Detect which cell encompasses the target text, then output its [x, y] center coordinate. 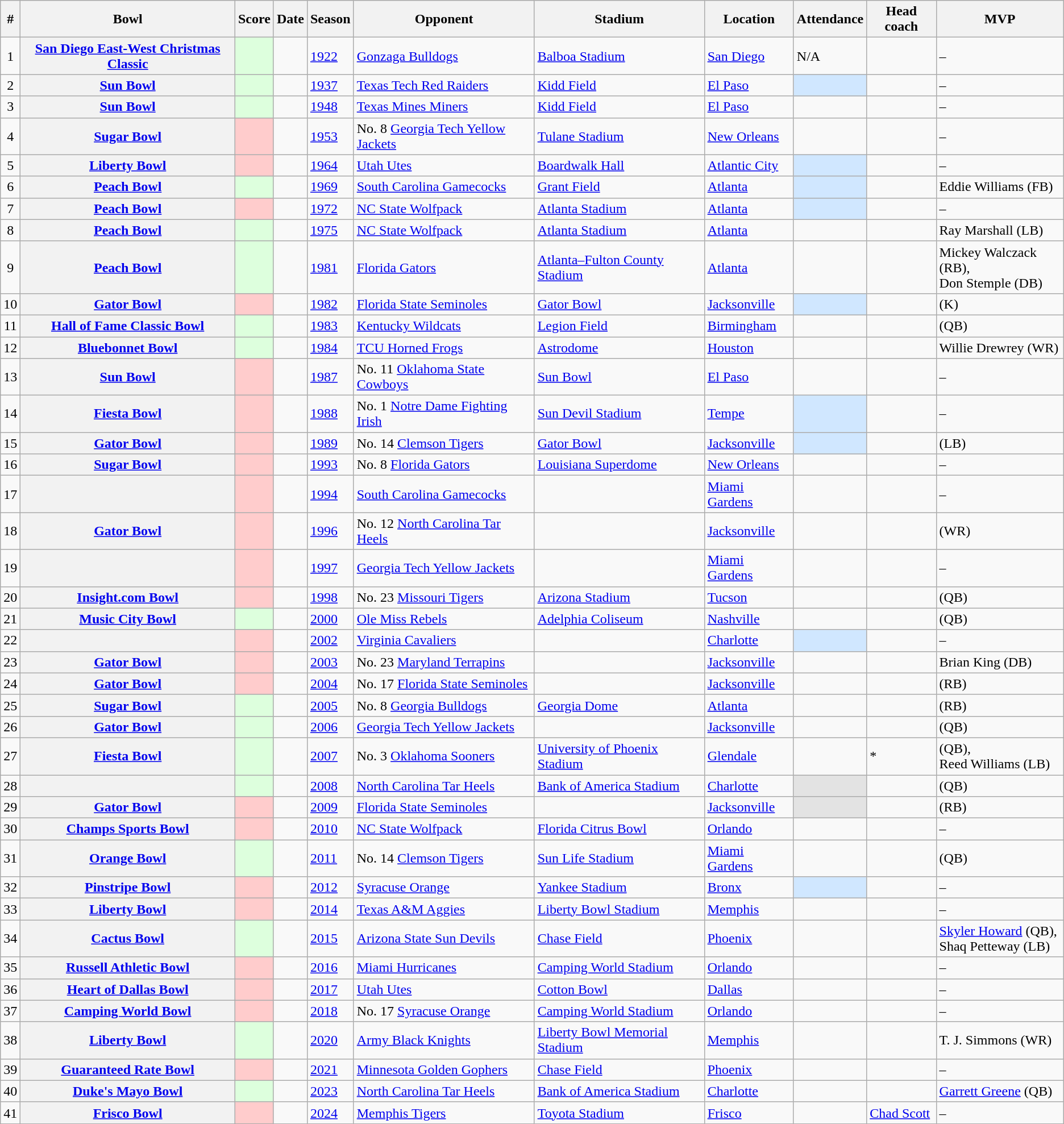
Tulane Stadium [620, 136]
(K) [1000, 304]
2006 [330, 727]
2017 [330, 989]
1953 [330, 136]
Grant Field [620, 187]
Opponent [444, 19]
9 [10, 267]
24 [10, 684]
2009 [330, 807]
No. 8 Georgia Bulldogs [444, 705]
Minnesota Golden Gophers [444, 1069]
(QB), Reed Williams (LB) [1000, 756]
2023 [330, 1091]
20 [10, 597]
Ole Miss Rebels [444, 619]
No. 8 Georgia Tech Yellow Jackets [444, 136]
1922 [330, 56]
Ray Marshall (LB) [1000, 230]
2018 [330, 1011]
(LB) [1000, 443]
2012 [330, 888]
No. 17 Syracuse Orange [444, 1011]
Sun Devil Stadium [620, 414]
26 [10, 727]
Balboa Stadium [620, 56]
Atlanta–Fulton County Stadium [620, 267]
No. 8 Florida Gators [444, 465]
Location [749, 19]
25 [10, 705]
No. 1 Notre Dame Fighting Irish [444, 414]
Camping World Bowl [128, 1011]
35 [10, 968]
San Diego East-West Christmas Classic [128, 56]
Atlantic City [749, 165]
Georgia Dome [620, 705]
Cactus Bowl [128, 939]
2015 [330, 939]
29 [10, 807]
Liberty Bowl Stadium [620, 909]
Army Black Knights [444, 1040]
* [901, 756]
Bluebonnet Bowl [128, 347]
Date [290, 19]
Boardwalk Hall [620, 165]
2 [10, 85]
Arizona Stadium [620, 597]
7 [10, 209]
Texas Mines Miners [444, 107]
5 [10, 165]
1984 [330, 347]
N/A [830, 56]
Eddie Williams (FB) [1000, 187]
1998 [330, 597]
1982 [330, 304]
No. 23 Missouri Tigers [444, 597]
Sun Life Stadium [620, 858]
2021 [330, 1069]
13 [10, 377]
1996 [330, 531]
1981 [330, 267]
2008 [330, 786]
Score [254, 19]
Attendance [830, 19]
Gonzaga Bulldogs [444, 56]
Chad Scott [901, 1113]
2016 [330, 968]
Willie Drewrey (WR) [1000, 347]
21 [10, 619]
39 [10, 1069]
Mickey Walczack (RB), Don Stemple (DB) [1000, 267]
Legion Field [620, 326]
No. 3 Oklahoma Sooners [444, 756]
Florida Citrus Bowl [620, 829]
32 [10, 888]
Bronx [749, 888]
41 [10, 1113]
3 [10, 107]
2007 [330, 756]
18 [10, 531]
2000 [330, 619]
Toyota Stadium [620, 1113]
2002 [330, 640]
33 [10, 909]
40 [10, 1091]
Florida Gators [444, 267]
28 [10, 786]
14 [10, 414]
1937 [330, 85]
2004 [330, 684]
1964 [330, 165]
Syracuse Orange [444, 888]
16 [10, 465]
Birmingham [749, 326]
Hall of Fame Classic Bowl [128, 326]
1997 [330, 568]
38 [10, 1040]
Duke's Mayo Bowl [128, 1091]
Astrodome [620, 347]
1 [10, 56]
2005 [330, 705]
Liberty Bowl Memorial Stadium [620, 1040]
17 [10, 494]
(WR) [1000, 531]
No. 23 Maryland Terrapins [444, 662]
37 [10, 1011]
Music City Bowl [128, 619]
Texas A&M Aggies [444, 909]
1987 [330, 377]
31 [10, 858]
No. 12 North Carolina Tar Heels [444, 531]
Tempe [749, 414]
2003 [330, 662]
2010 [330, 829]
No. 17 Florida State Seminoles [444, 684]
1972 [330, 209]
University of Phoenix Stadium [620, 756]
Miami Hurricanes [444, 968]
Kentucky Wildcats [444, 326]
Champs Sports Bowl [128, 829]
15 [10, 443]
Virginia Cavaliers [444, 640]
1993 [330, 465]
2020 [330, 1040]
8 [10, 230]
1975 [330, 230]
Garrett Greene (QB) [1000, 1091]
19 [10, 568]
Insight.com Bowl [128, 597]
4 [10, 136]
Bowl [128, 19]
30 [10, 829]
11 [10, 326]
36 [10, 989]
1988 [330, 414]
22 [10, 640]
Guaranteed Rate Bowl [128, 1069]
Season [330, 19]
Texas Tech Red Raiders [444, 85]
No. 11 Oklahoma State Cowboys [444, 377]
Memphis Tigers [444, 1113]
23 [10, 662]
Orange Bowl [128, 858]
1989 [330, 443]
T. J. Simmons (WR) [1000, 1040]
2011 [330, 858]
27 [10, 756]
Russell Athletic Bowl [128, 968]
12 [10, 347]
Louisiana Superdome [620, 465]
Yankee Stadium [620, 888]
Brian King (DB) [1000, 662]
6 [10, 187]
10 [10, 304]
MVP [1000, 19]
Arizona State Sun Devils [444, 939]
1969 [330, 187]
Head coach [901, 19]
TCU Horned Frogs [444, 347]
San Diego [749, 56]
Nashville [749, 619]
Cotton Bowl [620, 989]
Skyler Howard (QB), Shaq Petteway (LB) [1000, 939]
2024 [330, 1113]
1983 [330, 326]
34 [10, 939]
# [10, 19]
Adelphia Coliseum [620, 619]
Tucson [749, 597]
1994 [330, 494]
Houston [749, 347]
Dallas [749, 989]
2014 [330, 909]
Stadium [620, 19]
1948 [330, 107]
Pinstripe Bowl [128, 888]
Heart of Dallas Bowl [128, 989]
Glendale [749, 756]
Frisco Bowl [128, 1113]
Frisco [749, 1113]
